Locate the cell with the specified text and output its [x, y] center coordinate. 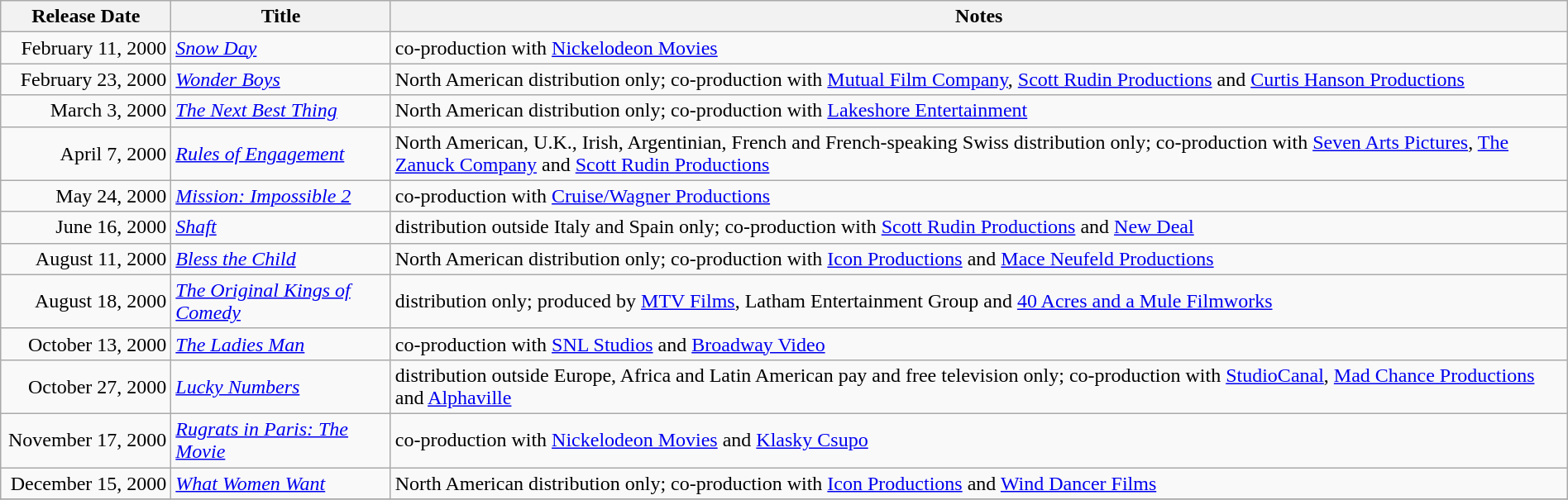
Title [281, 17]
Wonder Boys [281, 79]
The Next Best Thing [281, 111]
October 27, 2000 [86, 387]
April 7, 2000 [86, 154]
co-production with Nickelodeon Movies [979, 48]
Bless the Child [281, 259]
March 3, 2000 [86, 111]
December 15, 2000 [86, 483]
Mission: Impossible 2 [281, 196]
October 13, 2000 [86, 344]
August 18, 2000 [86, 301]
Rugrats in Paris: The Movie [281, 440]
February 23, 2000 [86, 79]
The Original Kings of Comedy [281, 301]
co-production with Nickelodeon Movies and Klasky Csupo [979, 440]
distribution only; produced by MTV Films, Latham Entertainment Group and 40 Acres and a Mule Filmworks [979, 301]
North American distribution only; co-production with Mutual Film Company, Scott Rudin Productions and Curtis Hanson Productions [979, 79]
November 17, 2000 [86, 440]
August 11, 2000 [86, 259]
Shaft [281, 227]
North American distribution only; co-production with Lakeshore Entertainment [979, 111]
Rules of Engagement [281, 154]
North American distribution only; co-production with Icon Productions and Mace Neufeld Productions [979, 259]
Release Date [86, 17]
The Ladies Man [281, 344]
Snow Day [281, 48]
May 24, 2000 [86, 196]
North American distribution only; co-production with Icon Productions and Wind Dancer Films [979, 483]
February 11, 2000 [86, 48]
Notes [979, 17]
Lucky Numbers [281, 387]
distribution outside Italy and Spain only; co-production with Scott Rudin Productions and New Deal [979, 227]
June 16, 2000 [86, 227]
co-production with Cruise/Wagner Productions [979, 196]
co-production with SNL Studios and Broadway Video [979, 344]
What Women Want [281, 483]
